From the cell containing the given text, extract its center point as (x, y) coordinate. 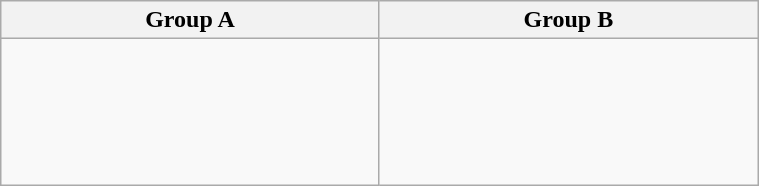
Group B (568, 20)
Group A (190, 20)
